Return [x, y] of the center of cell containing provided text 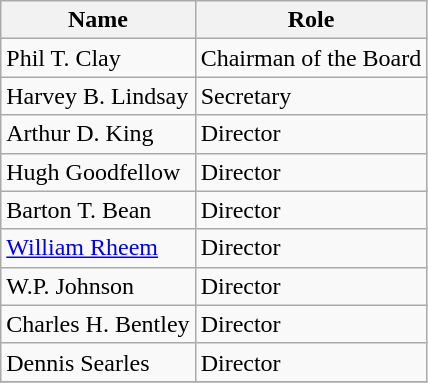
Arthur D. King [98, 134]
Dennis Searles [98, 362]
Barton T. Bean [98, 210]
William Rheem [98, 248]
Role [311, 20]
Phil T. Clay [98, 58]
Harvey B. Lindsay [98, 96]
W.P. Johnson [98, 286]
Secretary [311, 96]
Name [98, 20]
Charles H. Bentley [98, 324]
Chairman of the Board [311, 58]
Hugh Goodfellow [98, 172]
